Search for the cell housing the specified text and yield its [X, Y] center coordinate. 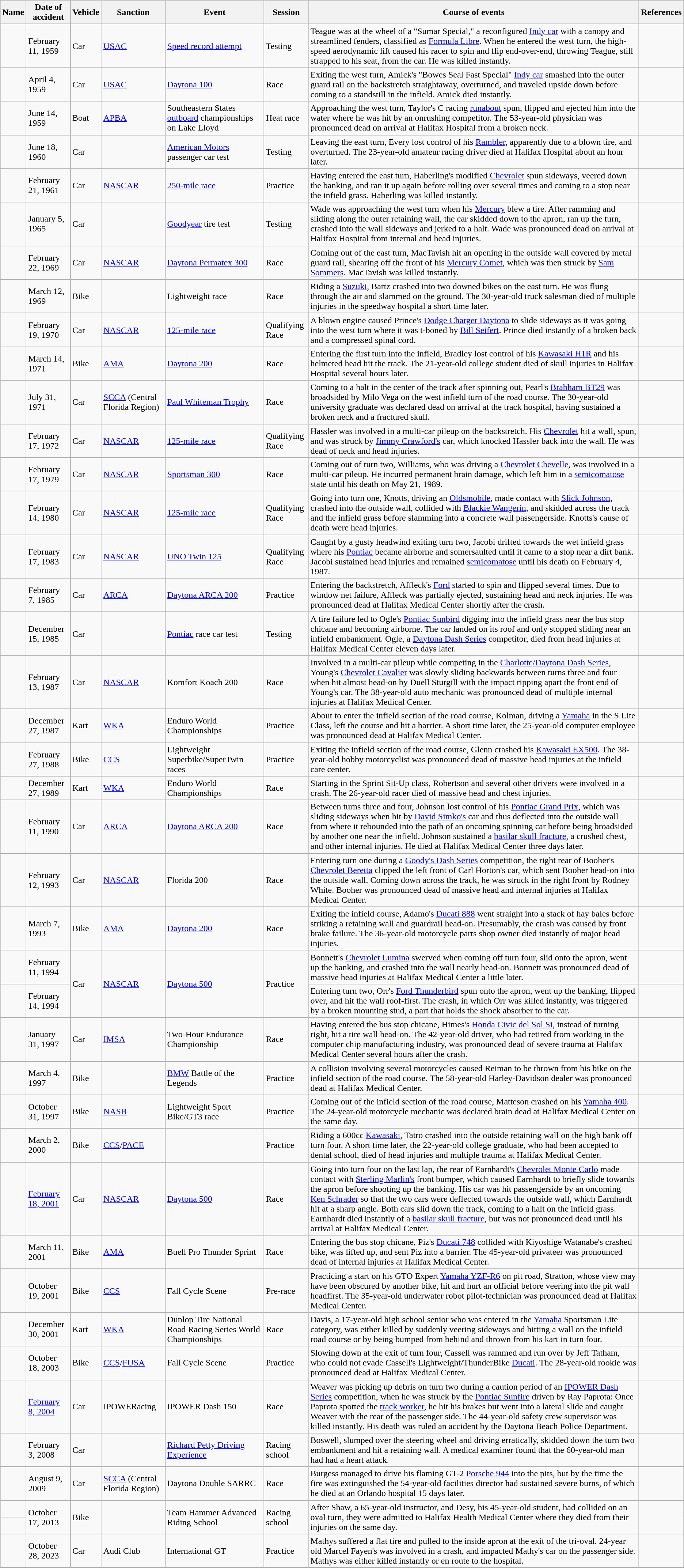
Goodyear tire test [214, 224]
February 7, 1985 [48, 595]
March 4, 1997 [48, 1078]
250-mile race [214, 185]
Southeastern States outboard championships on Lake Lloyd [214, 118]
February 13, 1987 [48, 682]
NASB [133, 1112]
February 21, 1961 [48, 185]
Pre-race [286, 1291]
Daytona 100 [214, 84]
Florida 200 [214, 880]
February 17, 1983 [48, 556]
December 27, 1989 [48, 788]
Two-Hour Endurance Championship [214, 1039]
Komfort Koach 200 [214, 682]
January 31, 1997 [48, 1039]
Lightweight Superbike/SuperTwin races [214, 759]
February 14, 1980 [48, 513]
October 18, 2003 [48, 1363]
International GT [214, 1551]
January 5, 1965 [48, 224]
June 18, 1960 [48, 152]
UNO Twin 125 [214, 556]
February 11, 1990 [48, 827]
February 19, 1970 [48, 330]
December 30, 2001 [48, 1329]
Heat race [286, 118]
Pontiac race car test [214, 634]
February 22, 1969 [48, 262]
February 14, 1994 [48, 1001]
Team Hammer Advanced Riding School [214, 1517]
March 12, 1969 [48, 296]
February 18, 2001 [48, 1199]
Richard Petty Driving Experience [214, 1450]
Buell Pro Thunder Sprint [214, 1252]
American Motors passenger car test [214, 152]
IPOWERacing [133, 1406]
October 19, 2001 [48, 1291]
BMW Battle of the Legends [214, 1078]
April 4, 1959 [48, 84]
February 11, 1959 [48, 46]
October 31, 1997 [48, 1112]
IPOWER Dash 150 [214, 1406]
Session [286, 12]
March 11, 2001 [48, 1252]
February 17, 1979 [48, 475]
March 7, 1993 [48, 929]
APBA [133, 118]
Vehicle [85, 12]
February 17, 1972 [48, 441]
Date of accident [48, 12]
Audi Club [133, 1551]
Lightweight race [214, 296]
March 14, 1971 [48, 363]
Course of events [474, 12]
June 14, 1959 [48, 118]
August 9, 2009 [48, 1484]
Boat [85, 118]
IMSA [133, 1039]
February 27, 1988 [48, 759]
February 11, 1994 [48, 967]
February 8, 2004 [48, 1406]
Daytona Permatex 300 [214, 262]
July 31, 1971 [48, 402]
Lightweight Sport Bike/GT3 race [214, 1112]
October 17, 2013 [48, 1517]
Sportsman 300 [214, 475]
December 27, 1987 [48, 726]
Sanction [133, 12]
References [661, 12]
CCS/FUSA [133, 1363]
February 12, 1993 [48, 880]
Name [13, 12]
Dunlop Tire National Road Racing Series World Championships [214, 1329]
December 15, 1985 [48, 634]
October 28, 2023 [48, 1551]
Speed record attempt [214, 46]
March 2, 2000 [48, 1145]
Paul Whiteman Trophy [214, 402]
February 3, 2008 [48, 1450]
Daytona Double SARRC [214, 1484]
Event [214, 12]
CCS/PACE [133, 1145]
